Pinpoint the cell where the given text exists, returning its (x, y) midpoint coordinate. 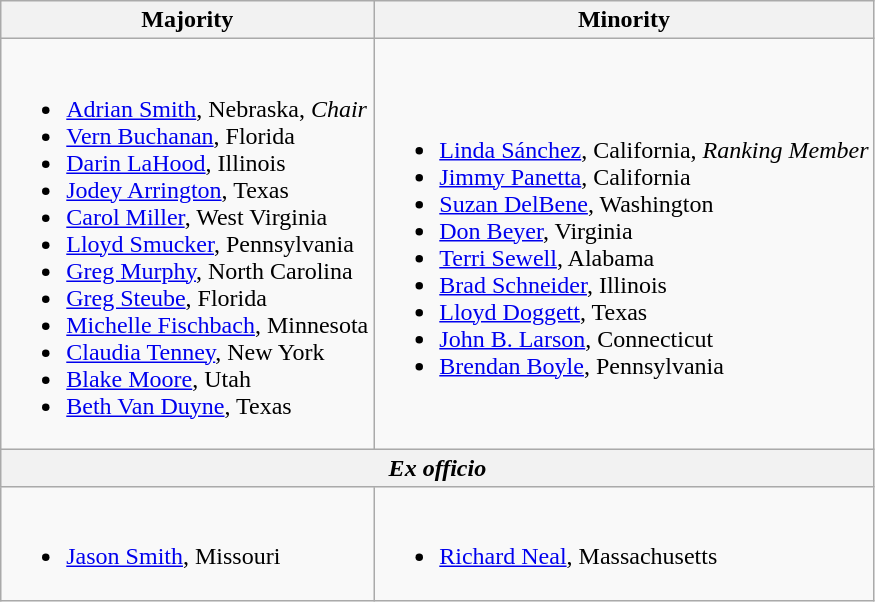
Richard Neal, Massachusetts (624, 544)
Ex officio (438, 468)
Minority (624, 20)
Majority (188, 20)
Jason Smith, Missouri (188, 544)
